Return [X, Y] of the center of cell containing provided text 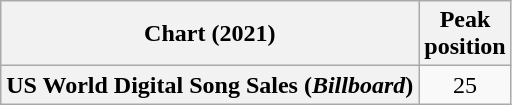
Chart (2021) [210, 34]
US World Digital Song Sales (Billboard) [210, 85]
25 [465, 85]
Peakposition [465, 34]
